Locate the cell with the specified text and output its [X, Y] center coordinate. 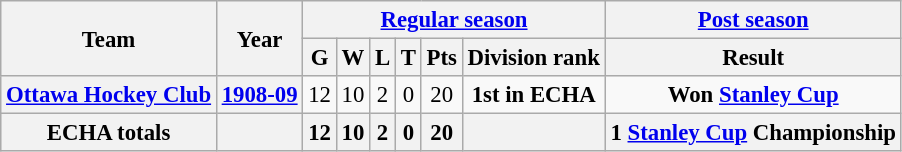
W [352, 58]
G [320, 58]
Regular season [454, 20]
Pts [442, 58]
Post season [753, 20]
Year [260, 38]
Team [109, 38]
Ottawa Hockey Club [109, 95]
1908-09 [260, 95]
ECHA totals [109, 133]
L [383, 58]
Division rank [534, 58]
1st in ECHA [534, 95]
Won Stanley Cup [753, 95]
T [408, 58]
Result [753, 58]
1 Stanley Cup Championship [753, 133]
